Scan for the cell matching the given text and deliver its [X, Y] coordinate at center. 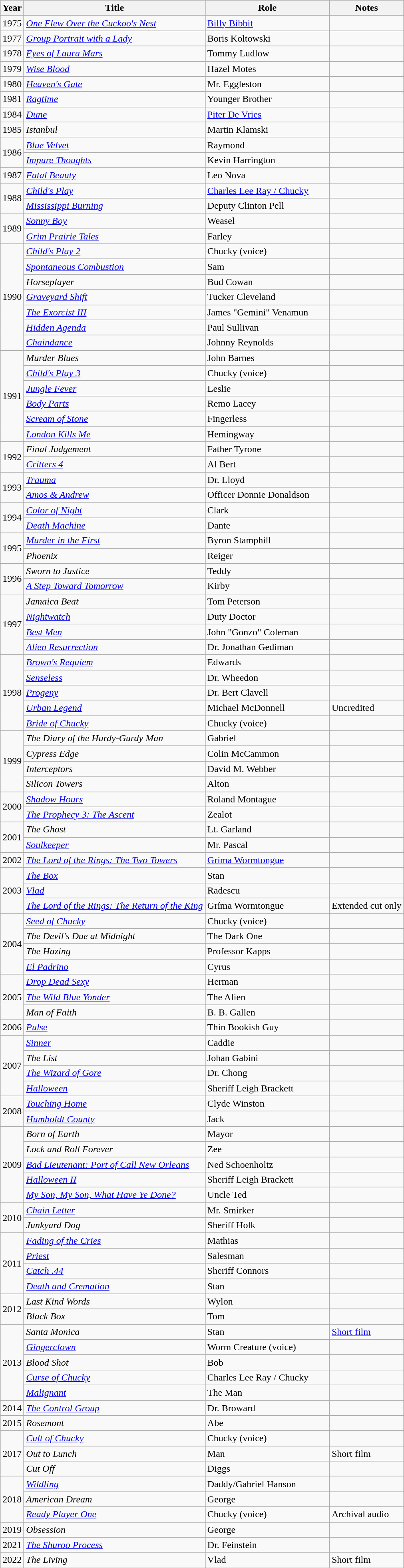
2013 [12, 1362]
Out to Lunch [114, 1454]
Uncle Ted [267, 1195]
Obsession [114, 1530]
Born of Earth [114, 1134]
Lock and Roll Forever [114, 1149]
2003 [12, 890]
Extended cut only [366, 906]
Duty Doctor [267, 616]
John Barnes [267, 358]
Mathias [267, 1241]
Black Box [114, 1317]
2017 [12, 1454]
Sheriff Holk [267, 1225]
1997 [12, 624]
Touching Home [114, 1103]
Humboldt County [114, 1119]
Radescu [267, 890]
Title [114, 8]
Phoenix [114, 556]
Clyde Winston [267, 1103]
2008 [12, 1111]
Archival audio [366, 1514]
The Exorcist III [114, 312]
Leslie [267, 388]
The Wizard of Gore [114, 1073]
Istanbul [114, 130]
My Son, My Son, What Have Ye Done? [114, 1195]
Bride of Chucky [114, 723]
Piter De Vries [267, 114]
1986 [12, 152]
2000 [12, 807]
2021 [12, 1545]
Murder in the First [114, 541]
Bob [267, 1362]
Al Bert [267, 465]
London Kills Me [114, 434]
Child's Play 3 [114, 373]
1981 [12, 99]
The Alien [267, 997]
Murder Blues [114, 358]
Dr. Broward [267, 1408]
Diggs [267, 1469]
Kirby [267, 586]
Lt. Garland [267, 830]
American Dream [114, 1499]
Kevin Harrington [267, 160]
Roland Montague [267, 799]
Paul Sullivan [267, 327]
Colin McCammon [267, 754]
Reiger [267, 556]
Sam [267, 267]
Dante [267, 525]
Clark [267, 510]
Mayor [267, 1134]
Zee [267, 1149]
Alton [267, 784]
Catch .44 [114, 1271]
Cult of Chucky [114, 1438]
The Living [114, 1560]
Father Tyrone [267, 449]
Dr. Wheedon [267, 678]
1991 [12, 396]
Tom [267, 1317]
Cypress Edge [114, 754]
Death Machine [114, 525]
1994 [12, 518]
2001 [12, 837]
Ready Player One [114, 1514]
Notes [366, 8]
Remo Lacey [267, 403]
Senseless [114, 678]
Trauma [114, 480]
Final Judgement [114, 449]
Urban Legend [114, 708]
One Flew Over the Cuckoo's Nest [114, 23]
Chain Letter [114, 1210]
Santa Monica [114, 1332]
Daddy/Gabriel Hanson [267, 1484]
Grim Prairie Tales [114, 236]
The Lord of the Rings: The Two Towers [114, 860]
Body Parts [114, 403]
The Man [267, 1392]
Uncredited [366, 708]
Bud Cowan [267, 282]
2006 [12, 1027]
The Control Group [114, 1408]
Amos & Andrew [114, 495]
Jamaica Beat [114, 601]
Shadow Hours [114, 799]
Zealot [267, 814]
Wylon [267, 1301]
2004 [12, 944]
The Wild Blue Yonder [114, 997]
Sinner [114, 1043]
1985 [12, 130]
Salesman [267, 1256]
1998 [12, 692]
1999 [12, 761]
Impure Thoughts [114, 160]
David M. Webber [267, 769]
Mississippi Burning [114, 206]
Deputy Clinton Pell [267, 206]
Blue Velvet [114, 145]
Color of Night [114, 510]
Johan Gabini [267, 1058]
Soulkeeper [114, 845]
Dr. Jonathan Gediman [267, 647]
Thin Bookish Guy [267, 1027]
Ragtime [114, 99]
Rosemont [114, 1423]
Raymond [267, 145]
Weasel [267, 221]
Ned Schoenholtz [267, 1165]
Curse of Chucky [114, 1377]
Jack [267, 1119]
1984 [12, 114]
Sheriff Connors [267, 1271]
Mr. Eggleston [267, 84]
Year [12, 8]
Halloween II [114, 1180]
Herman [267, 982]
Man [267, 1454]
Death and Cremation [114, 1286]
Sworn to Justice [114, 571]
Hazel Motes [267, 69]
Jungle Fever [114, 388]
Byron Stamphill [267, 541]
1979 [12, 69]
1995 [12, 548]
2014 [12, 1408]
Hidden Agenda [114, 327]
Silicon Towers [114, 784]
2019 [12, 1530]
Pulse [114, 1027]
Dr. Chong [267, 1073]
Man of Faith [114, 1012]
Child's Play [114, 191]
Best Men [114, 632]
El Padrino [114, 967]
1996 [12, 579]
Leo Nova [267, 175]
Tommy Ludlow [267, 54]
Mr. Pascal [267, 845]
2005 [12, 997]
B. B. Gallen [267, 1012]
Last Kind Words [114, 1301]
The Diary of the Hurdy-Gurdy Man [114, 738]
Seed of Chucky [114, 921]
2015 [12, 1423]
Fatal Beauty [114, 175]
John "Gonzo" Coleman [267, 632]
2022 [12, 1560]
Heaven's Gate [114, 84]
Worm Creature (voice) [267, 1347]
Scream of Stone [114, 419]
The Devil's Due at Midnight [114, 936]
The Prophecy 3: The Ascent [114, 814]
Progeny [114, 693]
Gingerclown [114, 1347]
The Lord of the Rings: The Return of the King [114, 906]
The Dark One [267, 936]
Boris Koltowski [267, 38]
Hemingway [267, 434]
Dr. Lloyd [267, 480]
2010 [12, 1218]
The Box [114, 875]
1975 [12, 23]
Critters 4 [114, 465]
Cut Off [114, 1469]
Wise Blood [114, 69]
Dr. Bert Clavell [267, 693]
The Hazing [114, 952]
1980 [12, 84]
Tom Peterson [267, 601]
The Shuroo Process [114, 1545]
James "Gemini" Venamun [267, 312]
Graveyard Shift [114, 297]
Child's Play 2 [114, 251]
Gabriel [267, 738]
Chaindance [114, 343]
Group Portrait with a Lady [114, 38]
Farley [267, 236]
Cyrus [267, 967]
Nightwatch [114, 616]
1988 [12, 198]
1993 [12, 487]
Edwards [267, 662]
Professor Kapps [267, 952]
A Step Toward Tomorrow [114, 586]
Malignant [114, 1392]
Teddy [267, 571]
1977 [12, 38]
Brown's Requiem [114, 662]
Billy Bibbit [267, 23]
Junkyard Dog [114, 1225]
1978 [12, 54]
2007 [12, 1065]
Drop Dead Sexy [114, 982]
Caddie [267, 1043]
Dr. Feinstein [267, 1545]
Fading of the Cries [114, 1241]
Horseplayer [114, 282]
Blood Shot [114, 1362]
The List [114, 1058]
Younger Brother [267, 99]
2012 [12, 1309]
Dune [114, 114]
Eyes of Laura Mars [114, 54]
2002 [12, 860]
Michael McDonnell [267, 708]
Fingerless [267, 419]
2011 [12, 1263]
Abe [267, 1423]
Mr. Smirker [267, 1210]
2009 [12, 1164]
Johnny Reynolds [267, 343]
Role [267, 8]
Martin Klamski [267, 130]
1987 [12, 175]
Interceptors [114, 769]
Alien Resurrection [114, 647]
The Ghost [114, 830]
2018 [12, 1499]
Spontaneous Combustion [114, 267]
Bad Lieutenant: Port of Call New Orleans [114, 1165]
Tucker Cleveland [267, 297]
1992 [12, 457]
1990 [12, 297]
Priest [114, 1256]
1989 [12, 229]
Wildling [114, 1484]
Officer Donnie Donaldson [267, 495]
Halloween [114, 1088]
Sonny Boy [114, 221]
